From the cell containing the given text, extract its center point as [x, y] coordinate. 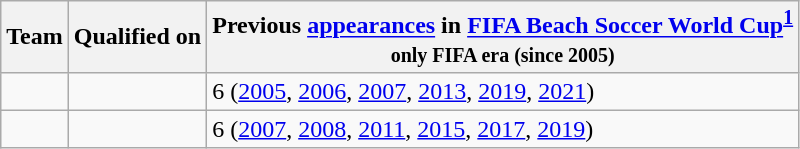
Qualified on [137, 37]
6 (2007, 2008, 2011, 2015, 2017, 2019) [503, 129]
6 (2005, 2006, 2007, 2013, 2019, 2021) [503, 91]
Team [35, 37]
Previous appearances in FIFA Beach Soccer World Cup1only FIFA era (since 2005) [503, 37]
